Return the [X, Y] coordinate for the center point of the cell that contains the specified text.  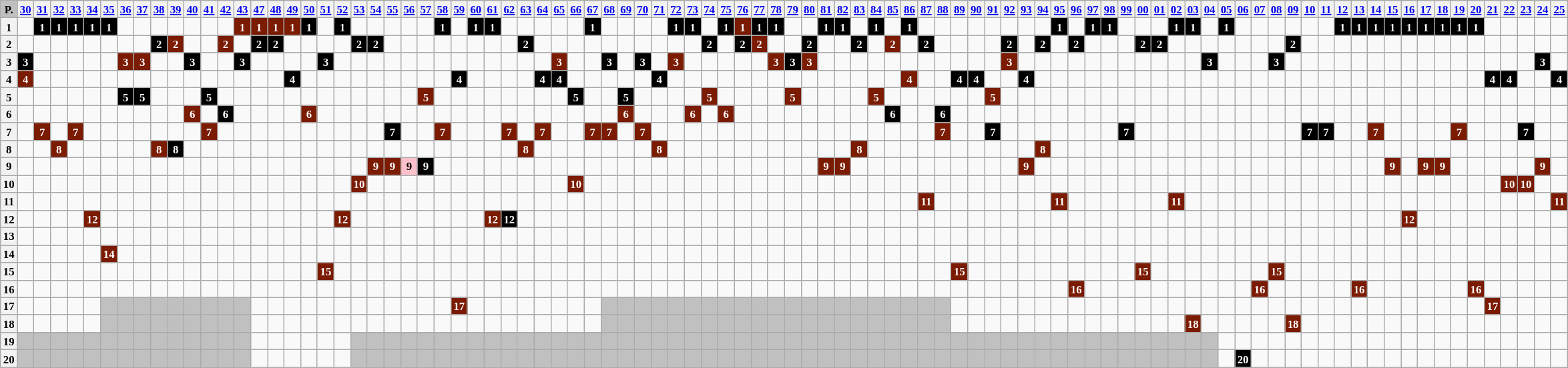
04 [1210, 9]
60 [475, 9]
96 [1076, 9]
37 [143, 9]
82 [842, 9]
75 [726, 9]
54 [375, 9]
76 [742, 9]
56 [409, 9]
36 [125, 9]
39 [176, 9]
99 [1127, 9]
79 [793, 9]
32 [59, 9]
48 [275, 9]
57 [426, 9]
02 [1176, 9]
93 [1027, 9]
06 [1243, 9]
74 [709, 9]
P. [9, 9]
85 [893, 9]
30 [25, 9]
01 [1160, 9]
86 [909, 9]
49 [292, 9]
94 [1043, 9]
51 [326, 9]
41 [210, 9]
59 [459, 9]
21 [1493, 9]
09 [1294, 9]
55 [393, 9]
80 [809, 9]
90 [976, 9]
62 [509, 9]
58 [442, 9]
66 [575, 9]
67 [593, 9]
22 [1509, 9]
24 [1542, 9]
83 [860, 9]
23 [1526, 9]
64 [542, 9]
72 [676, 9]
71 [660, 9]
87 [927, 9]
77 [760, 9]
08 [1276, 9]
33 [76, 9]
52 [342, 9]
63 [526, 9]
92 [1009, 9]
31 [43, 9]
07 [1260, 9]
38 [159, 9]
65 [559, 9]
73 [693, 9]
00 [1143, 9]
50 [308, 9]
53 [359, 9]
25 [1559, 9]
69 [626, 9]
05 [1227, 9]
42 [226, 9]
84 [876, 9]
43 [243, 9]
81 [826, 9]
40 [192, 9]
97 [1093, 9]
89 [960, 9]
34 [92, 9]
70 [642, 9]
95 [1060, 9]
61 [493, 9]
88 [943, 9]
68 [609, 9]
47 [259, 9]
91 [993, 9]
78 [776, 9]
35 [109, 9]
03 [1194, 9]
98 [1109, 9]
